Provide the (X, Y) coordinate of the cell's center where the given text is located.  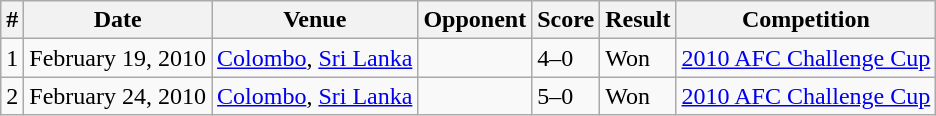
4–0 (566, 58)
February 24, 2010 (118, 96)
Opponent (475, 20)
Score (566, 20)
2 (12, 96)
5–0 (566, 96)
Venue (315, 20)
Date (118, 20)
1 (12, 58)
Result (638, 20)
Competition (806, 20)
February 19, 2010 (118, 58)
# (12, 20)
